From the cell containing the given text, extract its center point as [x, y] coordinate. 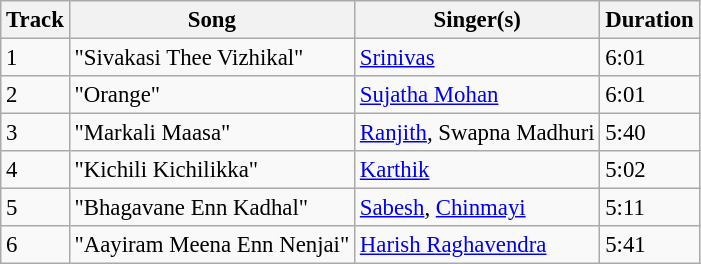
3 [35, 133]
Duration [650, 20]
Song [212, 20]
Srinivas [478, 58]
Sujatha Mohan [478, 95]
"Kichili Kichilikka" [212, 170]
Ranjith, Swapna Madhuri [478, 133]
"Bhagavane Enn Kadhal" [212, 208]
2 [35, 95]
Track [35, 20]
4 [35, 170]
6 [35, 245]
"Aayiram Meena Enn Nenjai" [212, 245]
"Orange" [212, 95]
"Markali Maasa" [212, 133]
5:40 [650, 133]
5:41 [650, 245]
Karthik [478, 170]
"Sivakasi Thee Vizhikal" [212, 58]
1 [35, 58]
5 [35, 208]
5:11 [650, 208]
Singer(s) [478, 20]
Harish Raghavendra [478, 245]
5:02 [650, 170]
Sabesh, Chinmayi [478, 208]
